Determine the (x, y) coordinate at the center of the cell enclosing the given text.  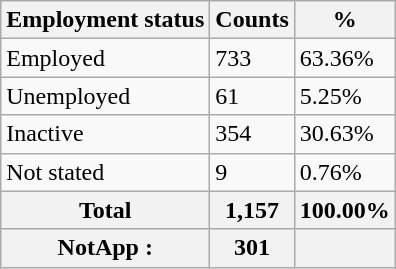
NotApp : (106, 248)
61 (252, 96)
30.63% (344, 134)
Employment status (106, 20)
Inactive (106, 134)
354 (252, 134)
Employed (106, 58)
Unemployed (106, 96)
Not stated (106, 172)
1,157 (252, 210)
733 (252, 58)
Counts (252, 20)
5.25% (344, 96)
100.00% (344, 210)
Total (106, 210)
% (344, 20)
9 (252, 172)
301 (252, 248)
63.36% (344, 58)
0.76% (344, 172)
